Identify which cell holds the provided text, then report its (x, y) central coordinate. 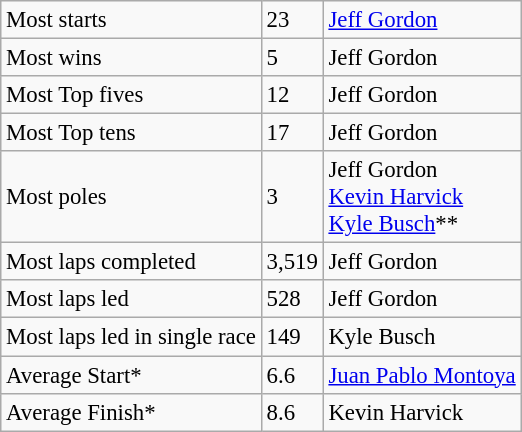
Most starts (132, 20)
23 (292, 20)
Kevin Harvick (422, 412)
3,519 (292, 262)
Juan Pablo Montoya (422, 375)
Most Top tens (132, 133)
12 (292, 95)
3 (292, 197)
149 (292, 337)
Kyle Busch (422, 337)
6.6 (292, 375)
Jeff GordonKevin HarvickKyle Busch** (422, 197)
Most laps led in single race (132, 337)
528 (292, 299)
17 (292, 133)
Average Start* (132, 375)
Average Finish* (132, 412)
Most poles (132, 197)
8.6 (292, 412)
Most laps completed (132, 262)
Most wins (132, 58)
Most Top fives (132, 95)
Most laps led (132, 299)
5 (292, 58)
